Identify which cell holds the provided text, then report its [X, Y] central coordinate. 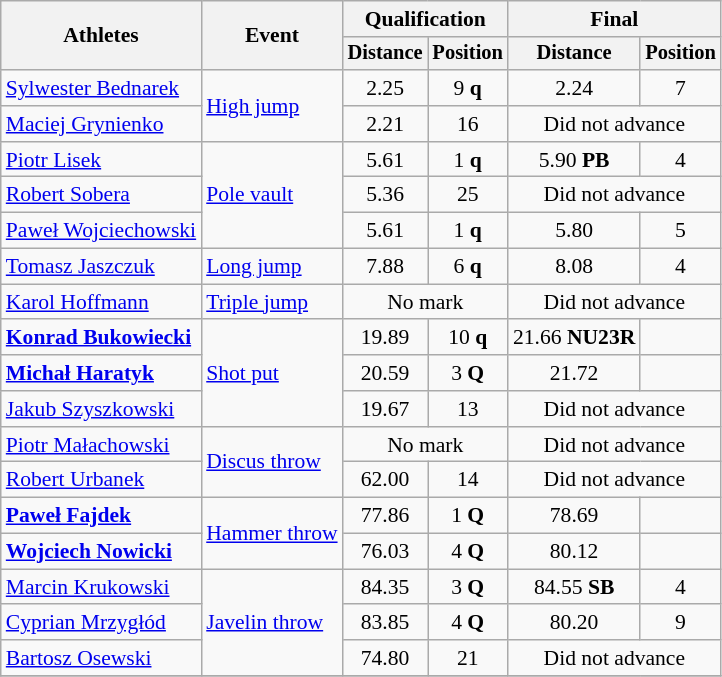
21 [468, 658]
16 [468, 124]
Marcin Krukowski [101, 587]
Athletes [101, 36]
1 Q [468, 516]
2.25 [386, 88]
19.67 [386, 409]
83.85 [386, 623]
Tomasz Jaszczuk [101, 267]
Pole vault [272, 196]
Robert Urbanek [101, 480]
9 [680, 623]
Paweł Fajdek [101, 516]
19.89 [386, 338]
Jakub Szyszkowski [101, 409]
76.03 [386, 552]
Final [614, 19]
10 q [468, 338]
Piotr Lisek [101, 160]
Konrad Bukowiecki [101, 338]
Michał Haratyk [101, 373]
25 [468, 195]
Karol Hoffmann [101, 302]
Long jump [272, 267]
5.90 PB [574, 160]
20.59 [386, 373]
77.86 [386, 516]
7 [680, 88]
5 [680, 231]
80.20 [574, 623]
14 [468, 480]
Qualification [426, 19]
80.12 [574, 552]
Event [272, 36]
Wojciech Nowicki [101, 552]
8.08 [574, 267]
84.55 SB [574, 587]
Javelin throw [272, 622]
6 q [468, 267]
62.00 [386, 480]
21.66 NU23R [574, 338]
Piotr Małachowski [101, 445]
7.88 [386, 267]
Paweł Wojciechowski [101, 231]
5.36 [386, 195]
2.24 [574, 88]
78.69 [574, 516]
Discus throw [272, 462]
13 [468, 409]
Maciej Grynienko [101, 124]
84.35 [386, 587]
2.21 [386, 124]
Cyprian Mrzygłód [101, 623]
Hammer throw [272, 534]
Triple jump [272, 302]
Sylwester Bednarek [101, 88]
High jump [272, 106]
74.80 [386, 658]
Bartosz Osewski [101, 658]
Robert Sobera [101, 195]
9 q [468, 88]
5.80 [574, 231]
21.72 [574, 373]
Shot put [272, 374]
